Determine the [X, Y] coordinate at the center of the cell enclosing the given text.  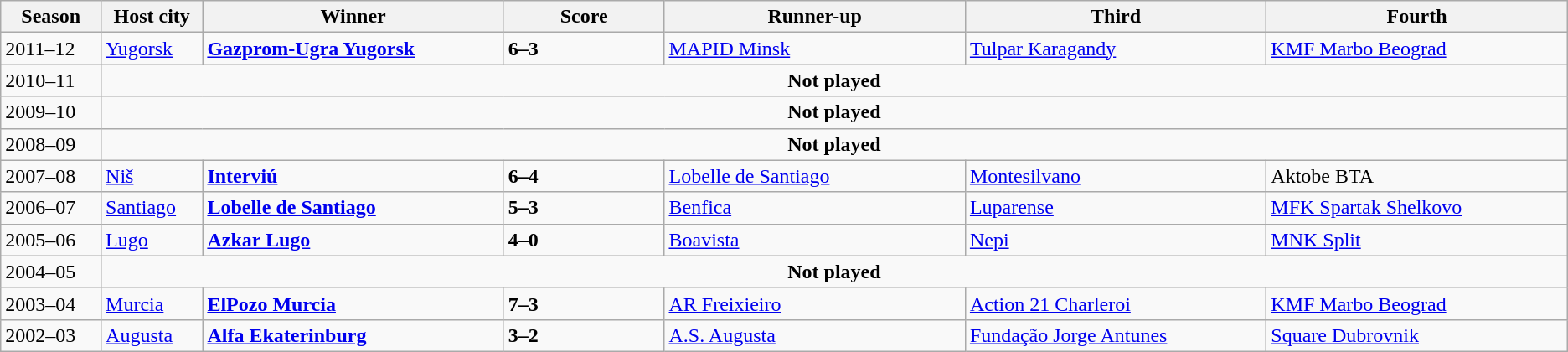
Murcia [152, 303]
ElPozo Murcia [353, 303]
5–3 [584, 208]
2009–10 [51, 112]
6–3 [584, 49]
2005–06 [51, 240]
MNK Split [1417, 240]
MFK Spartak Shelkovo [1417, 208]
Aktobe BTA [1417, 176]
Action 21 Charleroi [1116, 303]
7–3 [584, 303]
Yugorsk [152, 49]
Santiago [152, 208]
Interviú [353, 176]
2011–12 [51, 49]
Score [584, 17]
4–0 [584, 240]
Nepi [1116, 240]
2006–07 [51, 208]
Gazprom-Ugra Yugorsk [353, 49]
Season [51, 17]
Third [1116, 17]
Fourth [1417, 17]
Winner [353, 17]
Niš [152, 176]
Azkar Lugo [353, 240]
A.S. Augusta [814, 335]
Runner-up [814, 17]
2010–11 [51, 80]
AR Freixieiro [814, 303]
Luparense [1116, 208]
2003–04 [51, 303]
6–4 [584, 176]
Augusta [152, 335]
Host city [152, 17]
Tulpar Karagandy [1116, 49]
2002–03 [51, 335]
Square Dubrovnik [1417, 335]
2008–09 [51, 144]
MAPID Minsk [814, 49]
Benfica [814, 208]
Alfa Ekaterinburg [353, 335]
2004–05 [51, 272]
Montesilvano [1116, 176]
3–2 [584, 335]
Fundação Jorge Antunes [1116, 335]
2007–08 [51, 176]
Boavista [814, 240]
Lugo [152, 240]
